Scan for the cell matching the given text and deliver its (x, y) coordinate at center. 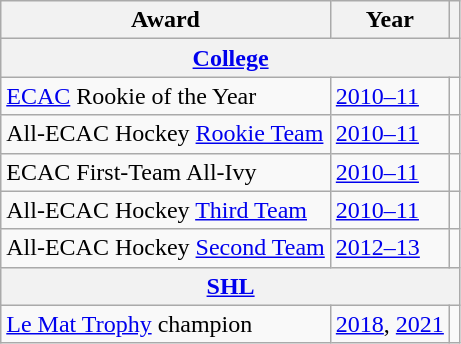
ECAC First-Team All-Ivy (166, 172)
All-ECAC Hockey Second Team (166, 248)
All-ECAC Hockey Rookie Team (166, 134)
Year (390, 20)
2018, 2021 (390, 324)
2012–13 (390, 248)
ECAC Rookie of the Year (166, 96)
All-ECAC Hockey Third Team (166, 210)
Le Mat Trophy champion (166, 324)
SHL (231, 286)
College (231, 58)
Award (166, 20)
